Detect which cell encompasses the target text, then output its (x, y) center coordinate. 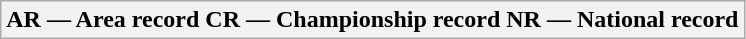
AR — Area record CR — Championship record NR — National record (372, 20)
